Return (x, y) of the center of cell containing provided text 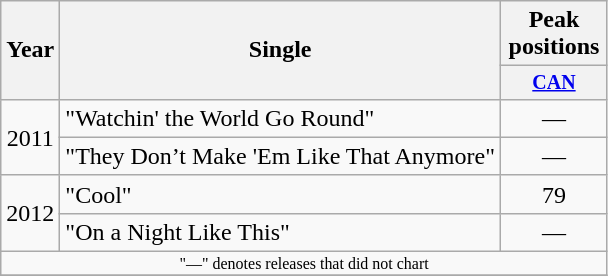
Single (280, 50)
79 (554, 194)
Peak positions (554, 34)
CAN (554, 82)
Year (30, 50)
"They Don’t Make 'Em Like That Anymore" (280, 156)
"Cool" (280, 194)
2011 (30, 137)
"On a Night Like This" (280, 232)
2012 (30, 213)
"—" denotes releases that did not chart (304, 264)
"Watchin' the World Go Round" (280, 118)
